Find where the given text appears and provide that cell's center as [x, y] coordinate. 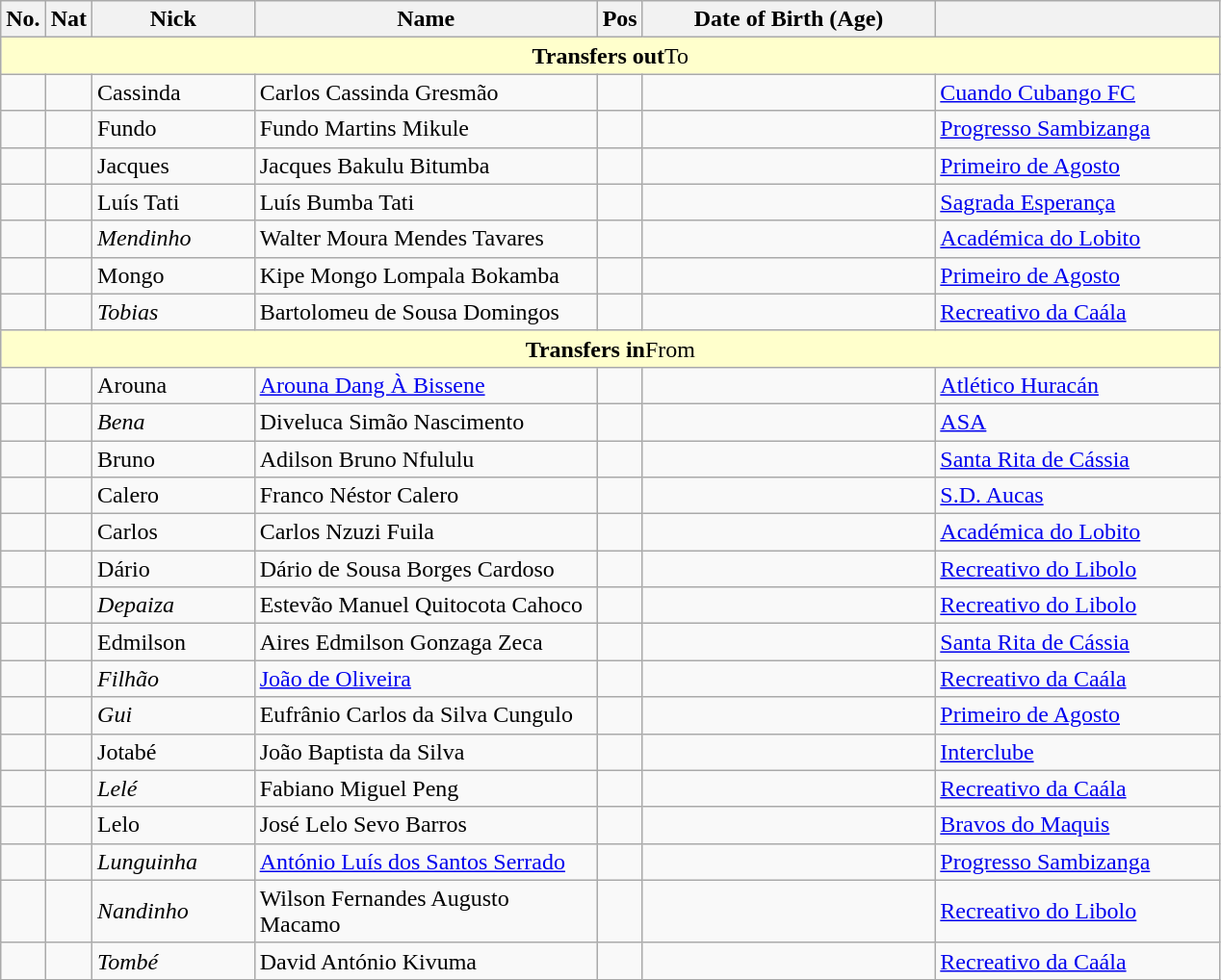
Sagrada Esperança [1078, 202]
David António Kivuma [426, 961]
Mendinho [173, 239]
José Lelo Sevo Barros [426, 825]
Wilson Fernandes Augusto Macamo [426, 911]
Fundo [173, 129]
Pos [620, 19]
Bravos do Maquis [1078, 825]
Dário de Sousa Borges Cardoso [426, 569]
Lelo [173, 825]
Fundo Martins Mikule [426, 129]
Arouna [173, 385]
Jotabé [173, 752]
Nat [68, 19]
Transfers outTo [610, 56]
Bartolomeu de Sousa Domingos [426, 312]
Adilson Bruno Nfululu [426, 459]
Tombé [173, 961]
Mongo [173, 275]
Gui [173, 715]
António Luís dos Santos Serrado [426, 862]
Nick [173, 19]
Calero [173, 496]
Estevão Manuel Quitocota Cahoco [426, 606]
Filhão [173, 679]
S.D. Aucas [1078, 496]
No. [23, 19]
Date of Birth (Age) [789, 19]
Walter Moura Mendes Tavares [426, 239]
ASA [1078, 422]
Transfers inFrom [610, 348]
Depaiza [173, 606]
Tobias [173, 312]
Luís Tati [173, 202]
Kipe Mongo Lompala Bokamba [426, 275]
Cassinda [173, 92]
Aires Edmilson Gonzaga Zeca [426, 642]
Carlos [173, 532]
Edmilson [173, 642]
Interclube [1078, 752]
Cuando Cubango FC [1078, 92]
Diveluca Simão Nascimento [426, 422]
Lelé [173, 788]
Fabiano Miguel Peng [426, 788]
Eufrânio Carlos da Silva Cungulo [426, 715]
Bena [173, 422]
Jacques [173, 166]
Atlético Huracán [1078, 385]
Carlos Nzuzi Fuila [426, 532]
Bruno [173, 459]
Franco Néstor Calero [426, 496]
João de Oliveira [426, 679]
Arouna Dang À Bissene [426, 385]
Luís Bumba Tati [426, 202]
Lunguinha [173, 862]
Dário [173, 569]
João Baptista da Silva [426, 752]
Name [426, 19]
Nandinho [173, 911]
Carlos Cassinda Gresmão [426, 92]
Jacques Bakulu Bitumba [426, 166]
